Find where the given text appears and provide that cell's center as (x, y) coordinate. 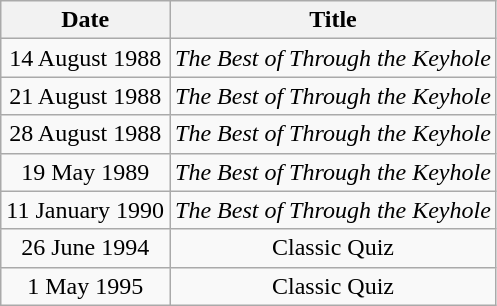
19 May 1989 (86, 172)
1 May 1995 (86, 286)
26 June 1994 (86, 248)
11 January 1990 (86, 210)
Date (86, 20)
Title (334, 20)
14 August 1988 (86, 58)
28 August 1988 (86, 134)
21 August 1988 (86, 96)
